Extract the [x, y] coordinate from the center of the cell holding the provided text.  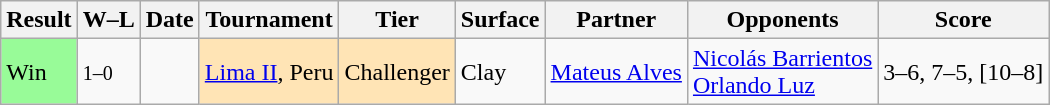
Result [39, 20]
Partner [616, 20]
Score [964, 20]
3–6, 7–5, [10–8] [964, 72]
Tier [397, 20]
1–0 [108, 72]
Lima II, Peru [269, 72]
Opponents [782, 20]
Tournament [269, 20]
Date [170, 20]
Mateus Alves [616, 72]
Nicolás Barrientos Orlando Luz [782, 72]
Surface [500, 20]
W–L [108, 20]
Clay [500, 72]
Challenger [397, 72]
Win [39, 72]
